Identify which cell holds the provided text, then report its [X, Y] central coordinate. 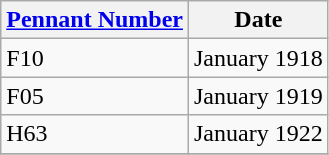
January 1919 [258, 96]
F05 [95, 96]
Pennant Number [95, 20]
January 1918 [258, 58]
H63 [95, 134]
F10 [95, 58]
Date [258, 20]
January 1922 [258, 134]
